Capture the cell that displays the provided text and extract its [x, y] central coordinate. 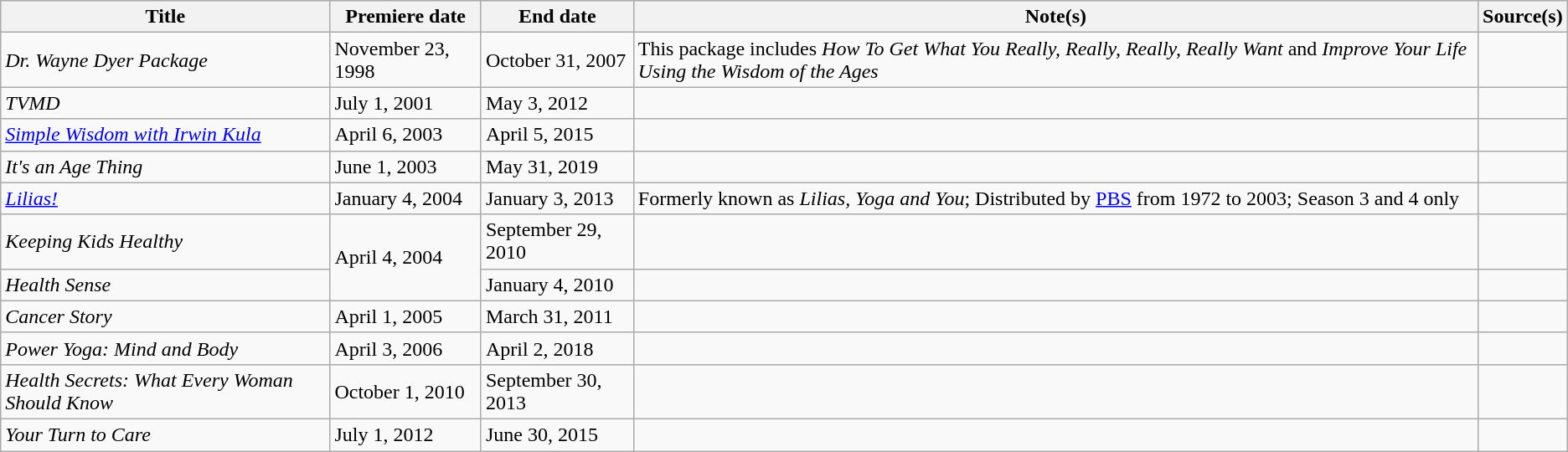
May 31, 2019 [557, 167]
TVMD [166, 103]
Lilias! [166, 198]
June 30, 2015 [557, 434]
April 5, 2015 [557, 135]
April 2, 2018 [557, 348]
April 4, 2004 [405, 258]
April 1, 2005 [405, 316]
Cancer Story [166, 316]
Health Sense [166, 285]
Your Turn to Care [166, 434]
Title [166, 17]
April 3, 2006 [405, 348]
September 30, 2013 [557, 392]
October 31, 2007 [557, 60]
January 4, 2010 [557, 285]
September 29, 2010 [557, 241]
March 31, 2011 [557, 316]
Health Secrets: What Every Woman Should Know [166, 392]
April 6, 2003 [405, 135]
Source(s) [1523, 17]
June 1, 2003 [405, 167]
End date [557, 17]
Simple Wisdom with Irwin Kula [166, 135]
January 4, 2004 [405, 198]
January 3, 2013 [557, 198]
Formerly known as Lilias, Yoga and You; Distributed by PBS from 1972 to 2003; Season 3 and 4 only [1055, 198]
July 1, 2001 [405, 103]
Note(s) [1055, 17]
This package includes How To Get What You Really, Really, Really, Really Want and Improve Your Life Using the Wisdom of the Ages [1055, 60]
It's an Age Thing [166, 167]
Premiere date [405, 17]
Power Yoga: Mind and Body [166, 348]
Keeping Kids Healthy [166, 241]
July 1, 2012 [405, 434]
May 3, 2012 [557, 103]
November 23, 1998 [405, 60]
October 1, 2010 [405, 392]
Dr. Wayne Dyer Package [166, 60]
